From the cell containing the given text, extract its center point as [X, Y] coordinate. 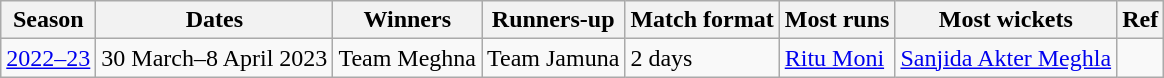
Most runs [837, 20]
Team Meghna [408, 58]
Winners [408, 20]
Dates [214, 20]
Most wickets [1006, 20]
Ref [1140, 20]
Ritu Moni [837, 58]
Match format [702, 20]
Season [48, 20]
Runners-up [554, 20]
Sanjida Akter Meghla [1006, 58]
2022–23 [48, 58]
2 days [702, 58]
30 March–8 April 2023 [214, 58]
Team Jamuna [554, 58]
